Extract the [x, y] coordinate from the center of the cell holding the provided text.  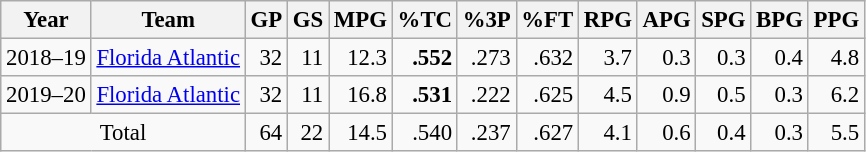
.552 [424, 58]
14.5 [361, 133]
Total [124, 133]
64 [266, 133]
Team [168, 20]
RPG [608, 20]
.627 [548, 133]
%FT [548, 20]
22 [308, 133]
2019–20 [46, 95]
PPG [836, 20]
APG [666, 20]
.222 [486, 95]
MPG [361, 20]
%TC [424, 20]
0.6 [666, 133]
4.8 [836, 58]
12.3 [361, 58]
5.5 [836, 133]
.540 [424, 133]
4.5 [608, 95]
GP [266, 20]
.632 [548, 58]
4.1 [608, 133]
16.8 [361, 95]
.531 [424, 95]
0.9 [666, 95]
6.2 [836, 95]
SPG [724, 20]
.625 [548, 95]
%3P [486, 20]
2018–19 [46, 58]
BPG [780, 20]
GS [308, 20]
0.5 [724, 95]
3.7 [608, 58]
.237 [486, 133]
Year [46, 20]
.273 [486, 58]
